From the cell containing the given text, extract its center point as (X, Y) coordinate. 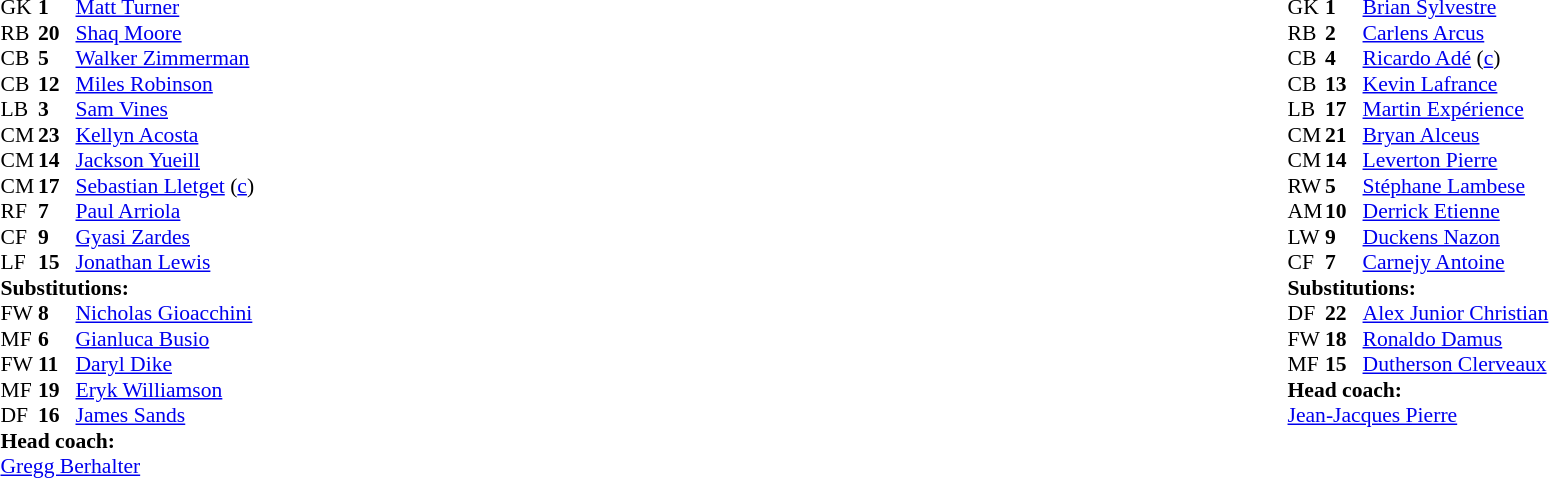
Kevin Lafrance (1456, 84)
AM (1307, 211)
18 (1344, 339)
Gianluca Busio (166, 339)
16 (57, 415)
20 (57, 33)
13 (1344, 84)
Derrick Etienne (1456, 211)
Alex Junior Christian (1456, 313)
James Sands (166, 415)
Duckens Nazon (1456, 237)
Miles Robinson (166, 84)
Walker Zimmerman (166, 59)
Carlens Arcus (1456, 33)
2 (1344, 33)
Jonathan Lewis (166, 263)
Shaq Moore (166, 33)
RW (1307, 186)
6 (57, 339)
Ricardo Adé (c) (1456, 59)
Sebastian Lletget (c) (166, 186)
Ronaldo Damus (1456, 339)
Martin Expérience (1456, 109)
Bryan Alceus (1456, 135)
Paul Arriola (166, 211)
3 (57, 109)
Leverton Pierre (1456, 161)
22 (1344, 313)
RF (19, 211)
8 (57, 313)
Dutherson Clerveaux (1456, 365)
10 (1344, 211)
12 (57, 84)
Gyasi Zardes (166, 237)
Eryk Williamson (166, 390)
Carnejy Antoine (1456, 263)
Daryl Dike (166, 365)
4 (1344, 59)
Sam Vines (166, 109)
Kellyn Acosta (166, 135)
11 (57, 365)
23 (57, 135)
Jean-Jacques Pierre (1418, 415)
19 (57, 390)
LF (19, 263)
Stéphane Lambese (1456, 186)
Jackson Yueill (166, 161)
21 (1344, 135)
Nicholas Gioacchini (166, 313)
LW (1307, 237)
